From the cell containing the given text, extract its center point as [x, y] coordinate. 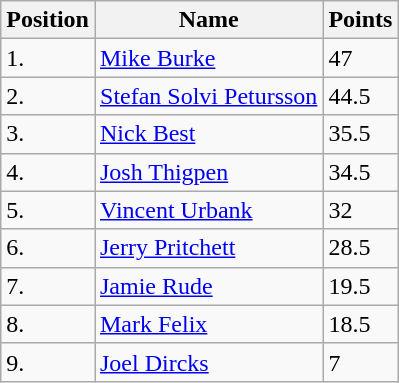
6. [48, 248]
Position [48, 20]
Josh Thigpen [208, 172]
19.5 [360, 286]
8. [48, 324]
Mike Burke [208, 58]
47 [360, 58]
Name [208, 20]
3. [48, 134]
Nick Best [208, 134]
2. [48, 96]
Jamie Rude [208, 286]
5. [48, 210]
44.5 [360, 96]
4. [48, 172]
32 [360, 210]
Stefan Solvi Petursson [208, 96]
18.5 [360, 324]
Points [360, 20]
9. [48, 362]
Joel Dircks [208, 362]
Mark Felix [208, 324]
Vincent Urbank [208, 210]
28.5 [360, 248]
Jerry Pritchett [208, 248]
34.5 [360, 172]
7 [360, 362]
35.5 [360, 134]
7. [48, 286]
1. [48, 58]
